For the text-containing cell, return its midpoint in (X, Y) coordinate format. 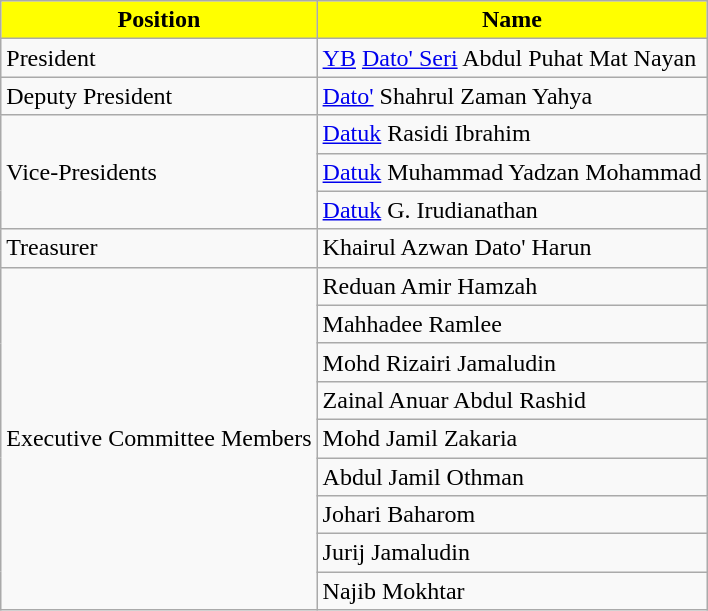
Dato' Shahrul Zaman Yahya (512, 96)
Datuk Muhammad Yadzan Mohammad (512, 172)
Datuk G. Irudianathan (512, 210)
Mohd Jamil Zakaria (512, 438)
Executive Committee Members (159, 438)
Position (159, 20)
Datuk Rasidi Ibrahim (512, 134)
Name (512, 20)
Vice-Presidents (159, 172)
Abdul Jamil Othman (512, 477)
Reduan Amir Hamzah (512, 286)
Khairul Azwan Dato' Harun (512, 248)
Treasurer (159, 248)
Jurij Jamaludin (512, 553)
Mohd Rizairi Jamaludin (512, 362)
Najib Mokhtar (512, 591)
Zainal Anuar Abdul Rashid (512, 400)
YB Dato' Seri Abdul Puhat Mat Nayan (512, 58)
Deputy President (159, 96)
President (159, 58)
Johari Baharom (512, 515)
Mahhadee Ramlee (512, 324)
